Identify which cell holds the provided text, then report its (X, Y) central coordinate. 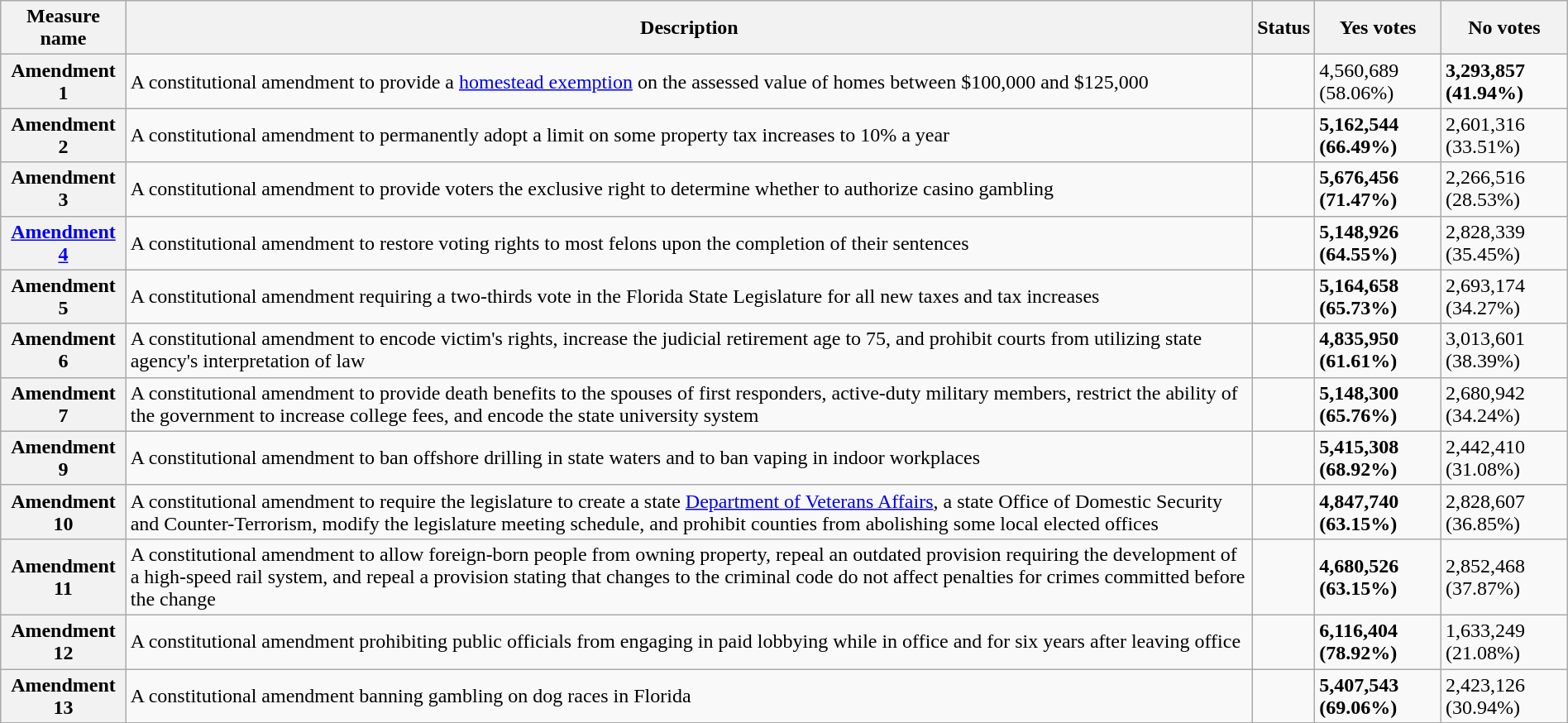
A constitutional amendment banning gambling on dog races in Florida (689, 695)
Amendment 9 (63, 458)
Amendment 1 (63, 81)
Amendment 10 (63, 511)
5,407,543 (69.06%) (1378, 695)
A constitutional amendment to provide voters the exclusive right to determine whether to authorize casino gambling (689, 189)
Amendment 3 (63, 189)
2,852,468 (37.87%) (1503, 577)
Amendment 12 (63, 642)
2,693,174 (34.27%) (1503, 296)
2,423,126 (30.94%) (1503, 695)
A constitutional amendment prohibiting public officials from engaging in paid lobbying while in office and for six years after leaving office (689, 642)
Amendment 11 (63, 577)
5,164,658 (65.73%) (1378, 296)
No votes (1503, 28)
Measure name (63, 28)
Amendment 7 (63, 404)
6,116,404 (78.92%) (1378, 642)
A constitutional amendment requiring a two-thirds vote in the Florida State Legislature for all new taxes and tax increases (689, 296)
5,415,308 (68.92%) (1378, 458)
2,442,410 (31.08%) (1503, 458)
Amendment 2 (63, 136)
4,560,689 (58.06%) (1378, 81)
A constitutional amendment to restore voting rights to most felons upon the completion of their sentences (689, 243)
Amendment 13 (63, 695)
5,162,544 (66.49%) (1378, 136)
4,835,950 (61.61%) (1378, 351)
A constitutional amendment to permanently adopt a limit on some property tax increases to 10% a year (689, 136)
Status (1284, 28)
A constitutional amendment to provide a homestead exemption on the assessed value of homes between $100,000 and $125,000 (689, 81)
2,266,516 (28.53%) (1503, 189)
Amendment 4 (63, 243)
2,828,339 (35.45%) (1503, 243)
2,828,607 (36.85%) (1503, 511)
A constitutional amendment to ban offshore drilling in state waters and to ban vaping in indoor workplaces (689, 458)
3,293,857 (41.94%) (1503, 81)
Amendment 6 (63, 351)
4,680,526 (63.15%) (1378, 577)
2,601,316 (33.51%) (1503, 136)
Yes votes (1378, 28)
2,680,942 (34.24%) (1503, 404)
Description (689, 28)
Amendment 5 (63, 296)
4,847,740 (63.15%) (1378, 511)
3,013,601 (38.39%) (1503, 351)
5,148,926 (64.55%) (1378, 243)
1,633,249 (21.08%) (1503, 642)
5,676,456 (71.47%) (1378, 189)
5,148,300 (65.76%) (1378, 404)
